Scan for the cell matching the given text and deliver its [x, y] coordinate at center. 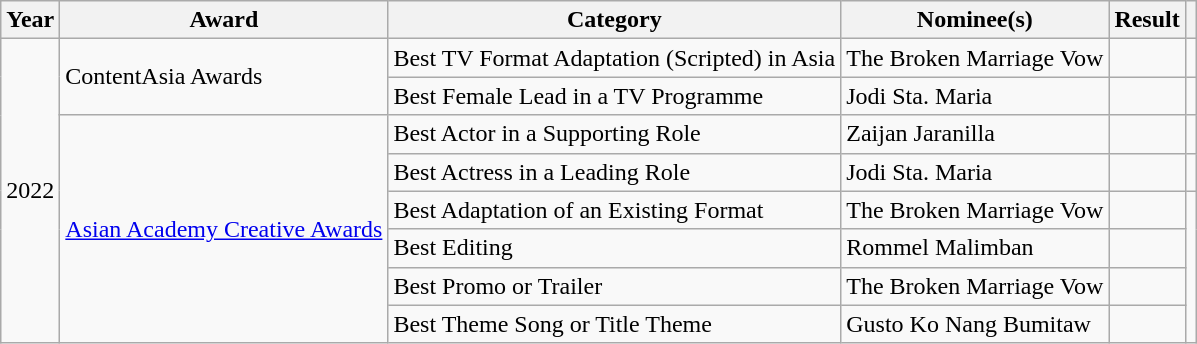
Zaijan Jaranilla [975, 134]
Award [224, 20]
Gusto Ko Nang Bumitaw [975, 324]
2022 [30, 191]
Best Female Lead in a TV Programme [614, 96]
Best Actor in a Supporting Role [614, 134]
Nominee(s) [975, 20]
Result [1147, 20]
Best Promo or Trailer [614, 286]
Best Actress in a Leading Role [614, 172]
ContentAsia Awards [224, 77]
Rommel Malimban [975, 248]
Best Editing [614, 248]
Best Theme Song or Title Theme [614, 324]
Category [614, 20]
Asian Academy Creative Awards [224, 229]
Best TV Format Adaptation (Scripted) in Asia [614, 58]
Year [30, 20]
Best Adaptation of an Existing Format [614, 210]
